For the text-containing cell, return its midpoint in [X, Y] coordinate format. 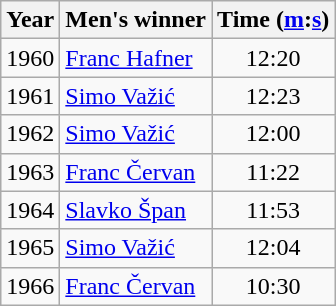
12:20 [274, 58]
Franc Hafner [136, 58]
12:23 [274, 96]
1961 [30, 96]
1965 [30, 248]
11:22 [274, 172]
Men's winner [136, 20]
Time (m:s) [274, 20]
1966 [30, 286]
Slavko Špan [136, 210]
12:00 [274, 134]
Year [30, 20]
10:30 [274, 286]
1964 [30, 210]
12:04 [274, 248]
1962 [30, 134]
1963 [30, 172]
11:53 [274, 210]
1960 [30, 58]
